Pinpoint the cell where the given text exists, returning its (x, y) midpoint coordinate. 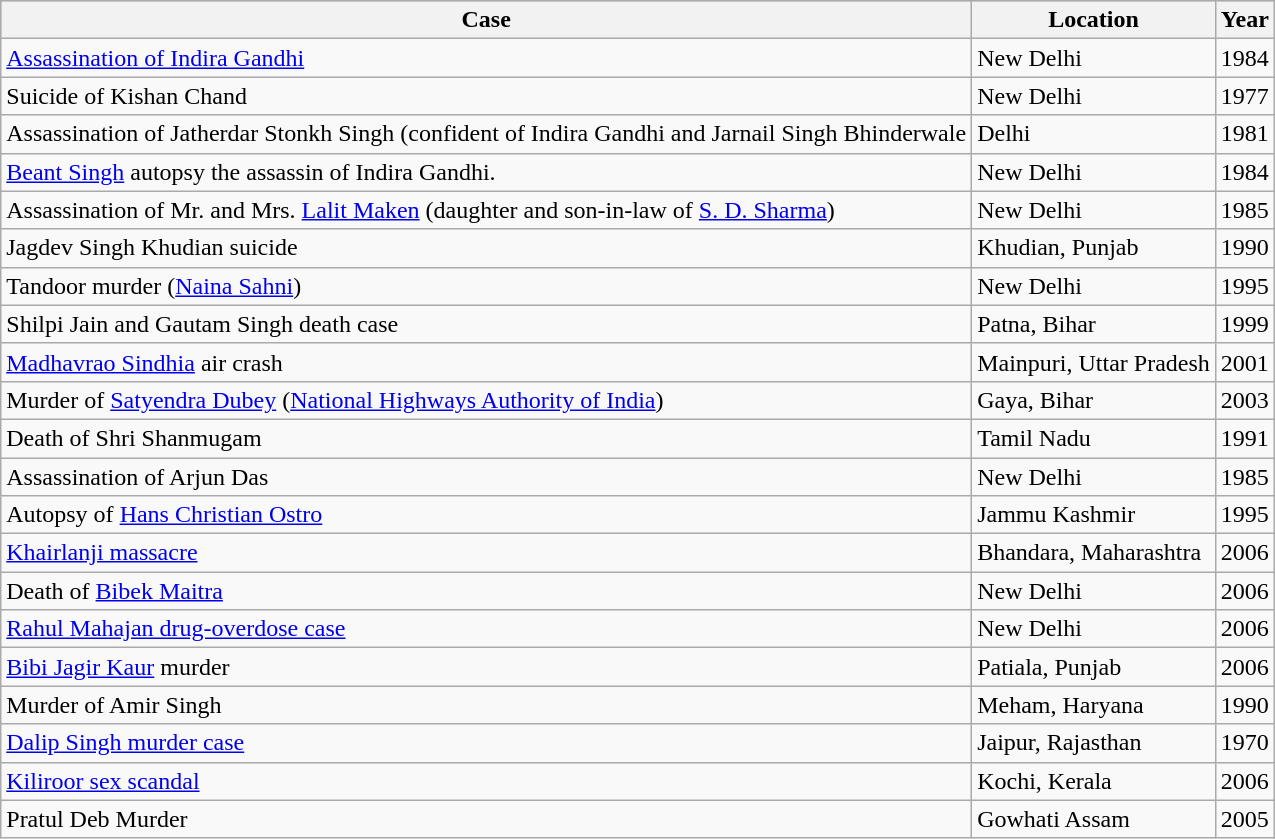
Gowhati Assam (1094, 819)
Assassination of Mr. and Mrs. Lalit Maken (daughter and son-in-law of S. D. Sharma) (486, 210)
Patna, Bihar (1094, 324)
Dalip Singh murder case (486, 743)
Khairlanji massacre (486, 553)
Rahul Mahajan drug-overdose case (486, 629)
Khudian, Punjab (1094, 248)
1999 (1244, 324)
Madhavrao Sindhia air crash (486, 362)
Pratul Deb Murder (486, 819)
Meham, Haryana (1094, 705)
Assassination of Indira Gandhi (486, 58)
Assassination of Arjun Das (486, 477)
Jammu Kashmir (1094, 515)
Kiliroor sex scandal (486, 781)
2001 (1244, 362)
Assassination of Jatherdar Stonkh Singh (confident of Indira Gandhi and Jarnail Singh Bhinderwale (486, 134)
Jaipur, Rajasthan (1094, 743)
Patiala, Punjab (1094, 667)
Autopsy of Hans Christian Ostro (486, 515)
Death of Shri Shanmugam (486, 438)
Jagdev Singh Khudian suicide (486, 248)
1970 (1244, 743)
Location (1094, 20)
1977 (1244, 96)
1981 (1244, 134)
Year (1244, 20)
Death of Bibek Maitra (486, 591)
1991 (1244, 438)
Murder of Amir Singh (486, 705)
2005 (1244, 819)
Delhi (1094, 134)
Case (486, 20)
Shilpi Jain and Gautam Singh death case (486, 324)
Kochi, Kerala (1094, 781)
Bibi Jagir Kaur murder (486, 667)
Gaya, Bihar (1094, 400)
Bhandara, Maharashtra (1094, 553)
Beant Singh autopsy the assassin of Indira Gandhi. (486, 172)
Murder of Satyendra Dubey (National Highways Authority of India) (486, 400)
Mainpuri, Uttar Pradesh (1094, 362)
Tamil Nadu (1094, 438)
Suicide of Kishan Chand (486, 96)
Tandoor murder (Naina Sahni) (486, 286)
2003 (1244, 400)
